Pinpoint the cell where the given text exists, returning its [X, Y] midpoint coordinate. 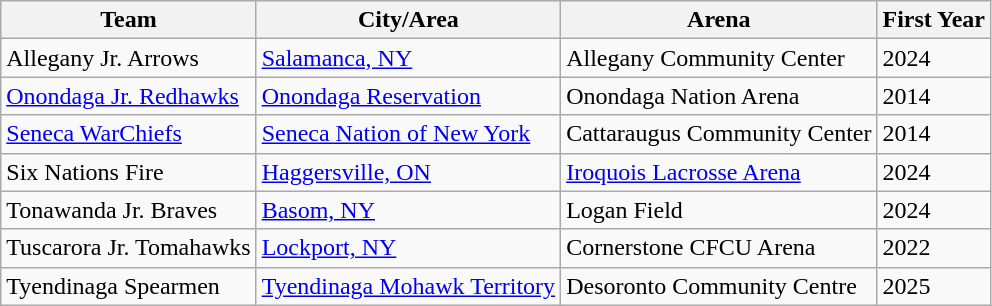
Desoronto Community Centre [719, 286]
Iroquois Lacrosse Arena [719, 172]
Tyendinaga Mohawk Territory [408, 286]
Onondaga Nation Arena [719, 96]
Haggersville, ON [408, 172]
Tonawanda Jr. Braves [128, 210]
Tyendinaga Spearmen [128, 286]
Six Nations Fire [128, 172]
Salamanca, NY [408, 58]
Arena [719, 20]
Tuscarora Jr. Tomahawks [128, 248]
Basom, NY [408, 210]
Onondaga Reservation [408, 96]
Team [128, 20]
Cattaraugus Community Center [719, 134]
Logan Field [719, 210]
First Year [934, 20]
Lockport, NY [408, 248]
2025 [934, 286]
Seneca Nation of New York [408, 134]
Seneca WarChiefs [128, 134]
Allegany Jr. Arrows [128, 58]
Allegany Community Center [719, 58]
City/Area [408, 20]
Cornerstone CFCU Arena [719, 248]
Onondaga Jr. Redhawks [128, 96]
2022 [934, 248]
